Detect which cell encompasses the target text, then output its [x, y] center coordinate. 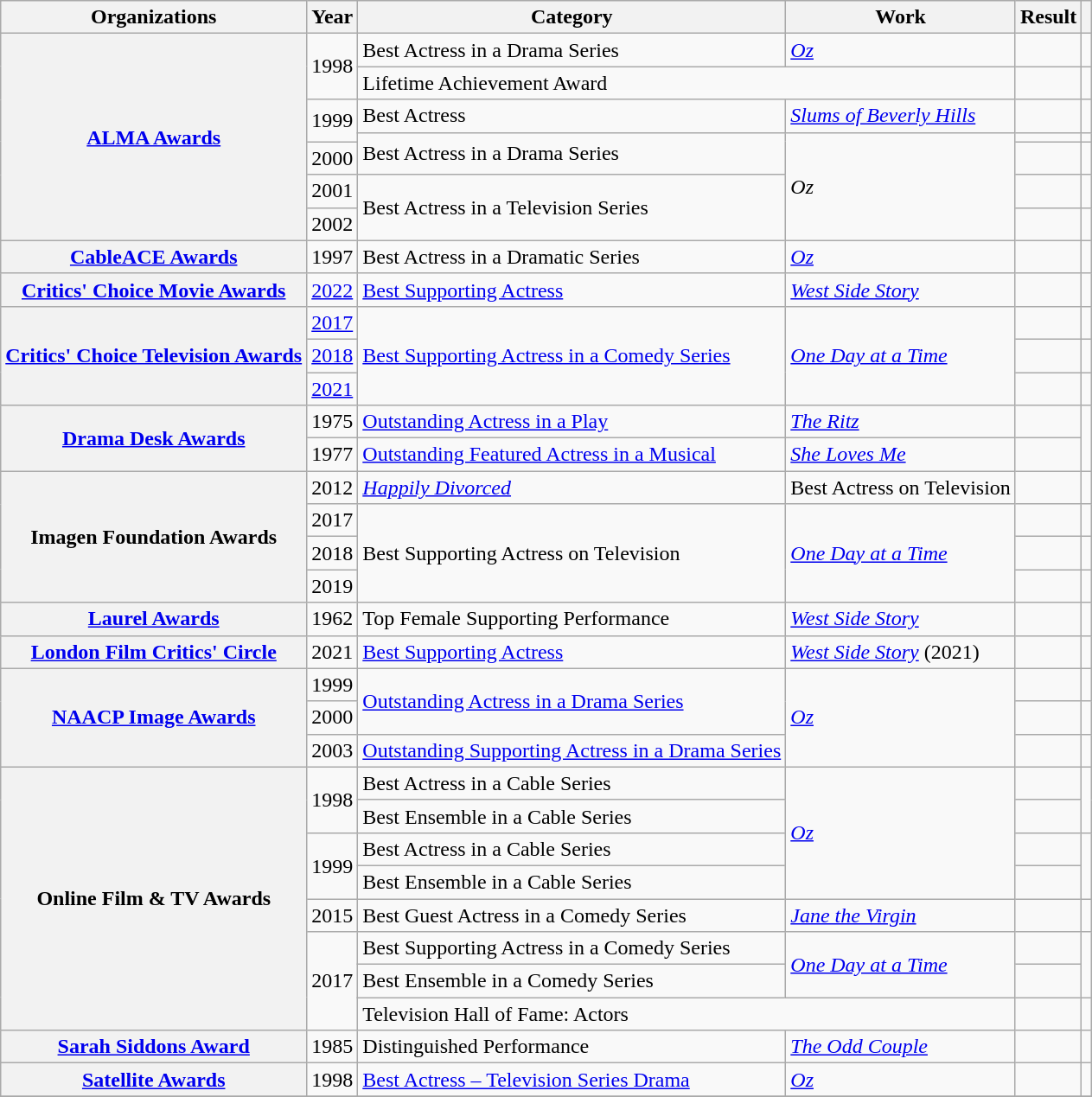
Jane the Virgin [901, 915]
Year [332, 17]
Outstanding Featured Actress in a Musical [572, 455]
Outstanding Actress in a Play [572, 422]
1975 [332, 422]
London Film Critics' Circle [154, 652]
2001 [332, 191]
Top Female Supporting Performance [572, 619]
Happily Divorced [572, 488]
Best Actress [572, 116]
ALMA Awards [154, 137]
Laurel Awards [154, 619]
1997 [332, 257]
Critics' Choice Television Awards [154, 355]
Best Actress in a Television Series [572, 207]
Outstanding Supporting Actress in a Drama Series [572, 750]
NAACP Image Awards [154, 718]
Work [901, 17]
Drama Desk Awards [154, 438]
She Loves Me [901, 455]
Best Supporting Actress on Television [572, 553]
1962 [332, 619]
Organizations [154, 17]
2012 [332, 488]
The Odd Couple [901, 1047]
1977 [332, 455]
West Side Story (2021) [901, 652]
Sarah Siddons Award [154, 1047]
Television Hall of Fame: Actors [686, 1014]
2019 [332, 586]
Result [1048, 17]
Outstanding Actress in a Drama Series [572, 701]
Best Guest Actress in a Comedy Series [572, 915]
Lifetime Achievement Award [686, 83]
Best Actress – Television Series Drama [572, 1080]
2015 [332, 915]
Online Film & TV Awards [154, 898]
2003 [332, 750]
Distinguished Performance [572, 1047]
Best Ensemble in a Comedy Series [572, 981]
Imagen Foundation Awards [154, 537]
2022 [332, 290]
CableACE Awards [154, 257]
Best Actress in a Dramatic Series [572, 257]
The Ritz [901, 422]
Critics' Choice Movie Awards [154, 290]
Category [572, 17]
Slums of Beverly Hills [901, 116]
1985 [332, 1047]
Best Actress on Television [901, 488]
Satellite Awards [154, 1080]
2002 [332, 224]
